Search for the cell housing the specified text and yield its (X, Y) center coordinate. 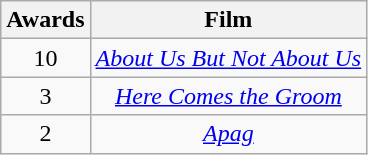
10 (46, 58)
Apag (228, 134)
Film (228, 20)
Here Comes the Groom (228, 96)
2 (46, 134)
Awards (46, 20)
About Us But Not About Us (228, 58)
3 (46, 96)
